Detect which cell encompasses the target text, then output its (X, Y) center coordinate. 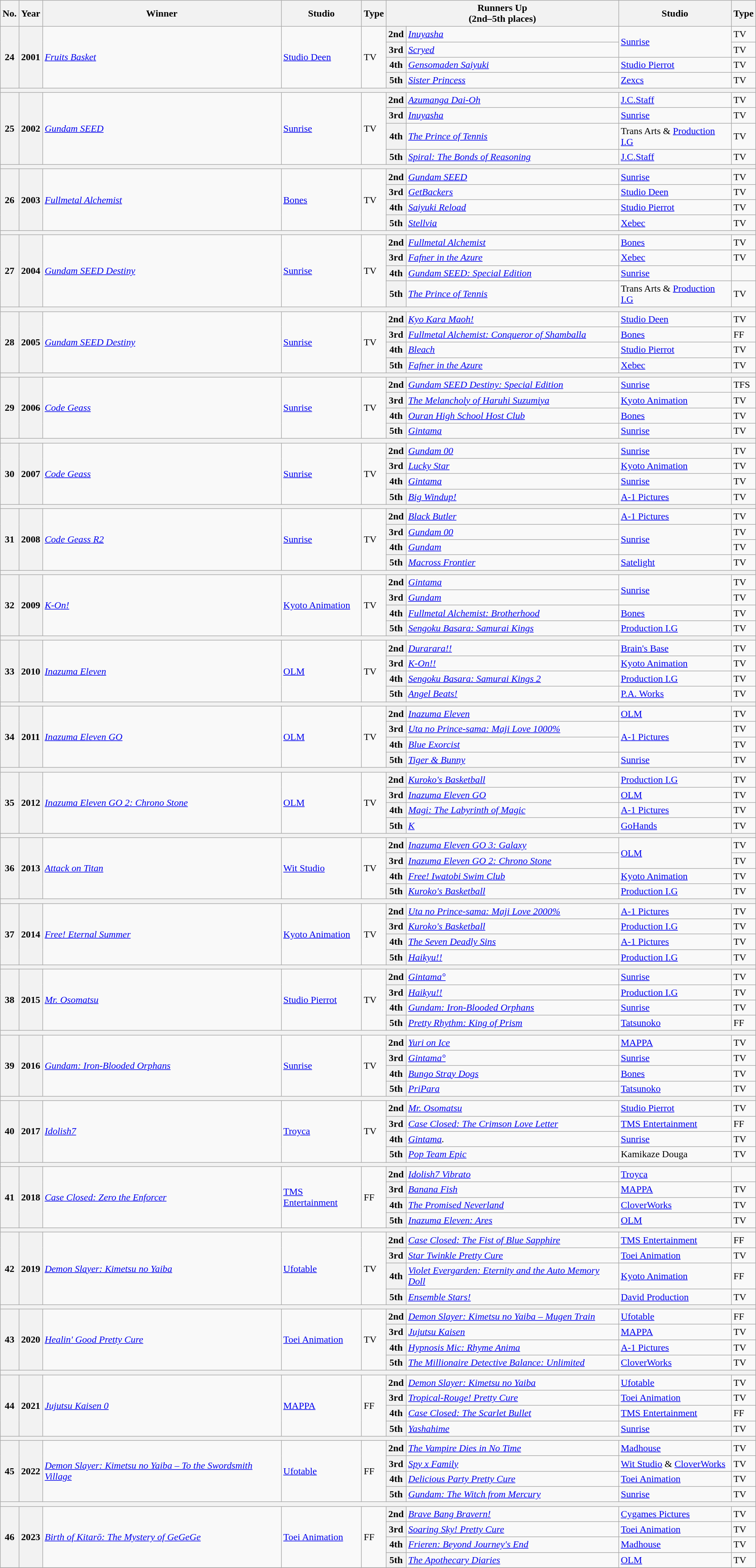
Banana Fish (512, 1190)
41 (10, 1197)
Case Closed: The Crimson Love Letter (512, 1124)
2022 (31, 1471)
2001 (31, 57)
2023 (31, 1537)
2012 (31, 803)
Bleach (512, 350)
2020 (31, 1340)
Azumanga Dai-Oh (512, 100)
Star Twinkle Pretty Cure (512, 1255)
Demon Slayer: Kimetsu no Yaiba – Mugen Train (512, 1317)
2010 (31, 671)
2019 (31, 1268)
Ouran High School Host Club (512, 416)
TFS (744, 385)
The Millionaire Detective Balance: Unlimited (512, 1362)
2011 (31, 737)
Birth of Kitarō: The Mystery of GeGeGe (162, 1537)
Jujutsu Kaisen (512, 1332)
42 (10, 1268)
The Melancholy of Haruhi Suzumiya (512, 400)
29 (10, 408)
39 (10, 1066)
45 (10, 1471)
Free! Eternal Summer (162, 934)
Kyo Kara Maoh! (512, 319)
K (512, 826)
38 (10, 1000)
Case Closed: Zero the Enforcer (162, 1197)
PriPara (512, 1089)
44 (10, 1405)
Yashahime (512, 1428)
2003 (31, 200)
Yuri on Ice (512, 1043)
34 (10, 737)
Satelight (675, 562)
2008 (31, 539)
Sister Princess (512, 80)
Fullmetal Alchemist: Conqueror of Shamballa (512, 334)
Brave Bang Bravern! (512, 1514)
30 (10, 474)
24 (10, 57)
Saiyuki Reload (512, 207)
26 (10, 200)
32 (10, 605)
46 (10, 1537)
Case Closed: The Scarlet Bullet (512, 1413)
Demon Slayer: Kimetsu no Yaiba – To the Swordsmith Village (162, 1471)
Big Windup! (512, 497)
40 (10, 1131)
25 (10, 128)
Blue Exorcist (512, 744)
Jujutsu Kaisen 0 (162, 1405)
Idolish7 Vibrato (512, 1174)
Gundam: The Witch from Mercury (512, 1494)
The Promised Neverland (512, 1205)
Wit Studio (321, 868)
Gintama. (512, 1139)
Wit Studio & CloverWorks (675, 1463)
2018 (31, 1197)
31 (10, 539)
Inazuma Eleven GO 3: Galaxy (512, 845)
Angel Beats! (512, 694)
2016 (31, 1066)
Code Geass R2 (162, 539)
Inazuma Eleven: Ares (512, 1220)
Fruits Basket (162, 57)
Magi: The Labyrinth of Magic (512, 810)
David Production (675, 1297)
K-On!! (512, 663)
33 (10, 671)
Tiger & Bunny (512, 760)
Case Closed: The Fist of Blue Sapphire (512, 1240)
2006 (31, 408)
Ensemble Stars! (512, 1297)
The Apothecary Diaries (512, 1560)
Runners Up(2nd–5th places) (502, 14)
Kamikaze Douga (675, 1154)
Tropical-Rouge! Pretty Cure (512, 1398)
2013 (31, 868)
28 (10, 342)
Bungo Stray Dogs (512, 1073)
Winner (162, 14)
No. (10, 14)
Zexcs (675, 80)
Sengoku Basara: Samurai Kings (512, 628)
Macross Frontier (512, 562)
2021 (31, 1405)
Spy x Family (512, 1463)
Attack on Titan (162, 868)
43 (10, 1340)
Cygames Pictures (675, 1514)
Delicious Party Pretty Cure (512, 1479)
The Seven Deadly Sins (512, 942)
Sengoku Basara: Samurai Kings 2 (512, 679)
37 (10, 934)
GoHands (675, 826)
2017 (31, 1131)
Gundam SEED Destiny: Special Edition (512, 385)
2005 (31, 342)
Gundam SEED: Special Edition (512, 273)
Fullmetal Alchemist: Brotherhood (512, 613)
36 (10, 868)
Stellvia (512, 223)
GetBackers (512, 192)
Gensomaden Saiyuki (512, 65)
Idolish7 (162, 1131)
Uta no Prince-sama: Maji Love 2000% (512, 911)
Year (31, 14)
Lucky Star (512, 466)
Violet Evergarden: Eternity and the Auto Memory Doll (512, 1276)
2007 (31, 474)
Pop Team Epic (512, 1154)
Free! Iwatobi Swim Club (512, 876)
K-On! (162, 605)
P.A. Works (675, 694)
2002 (31, 128)
Durarara!! (512, 648)
Soaring Sky! Pretty Cure (512, 1529)
Uta no Prince-sama: Maji Love 1000% (512, 729)
27 (10, 271)
35 (10, 803)
The Vampire Dies in No Time (512, 1448)
2009 (31, 605)
2014 (31, 934)
Brain's Base (675, 648)
Pretty Rhythm: King of Prism (512, 1023)
2004 (31, 271)
2015 (31, 1000)
Healin' Good Pretty Cure (162, 1340)
Black Butler (512, 516)
Scryed (512, 50)
Spiral: The Bonds of Reasoning (512, 157)
Hypnosis Mic: Rhyme Anima (512, 1347)
Frieren: Beyond Journey's End (512, 1545)
